Return the [X, Y] coordinate for the center point of the cell that contains the specified text.  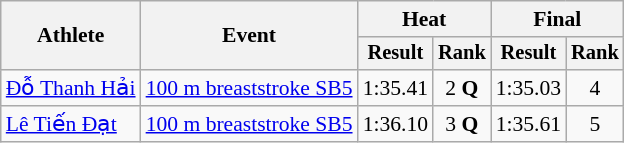
1:35.03 [528, 88]
Final [558, 19]
1:35.61 [528, 124]
Event [250, 36]
Athlete [71, 36]
2 Q [462, 88]
Heat [424, 19]
Đỗ Thanh Hải [71, 88]
3 Q [462, 124]
4 [595, 88]
Lê Tiến Đạt [71, 124]
1:35.41 [396, 88]
1:36.10 [396, 124]
5 [595, 124]
